Scan for the cell matching the given text and deliver its [X, Y] coordinate at center. 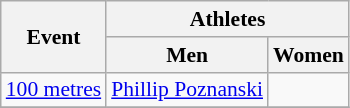
Phillip Poznanski [187, 90]
Event [54, 36]
Women [308, 55]
Athletes [228, 19]
Men [187, 55]
100 metres [54, 90]
